Determine the (X, Y) coordinate at the center of the cell enclosing the given text.  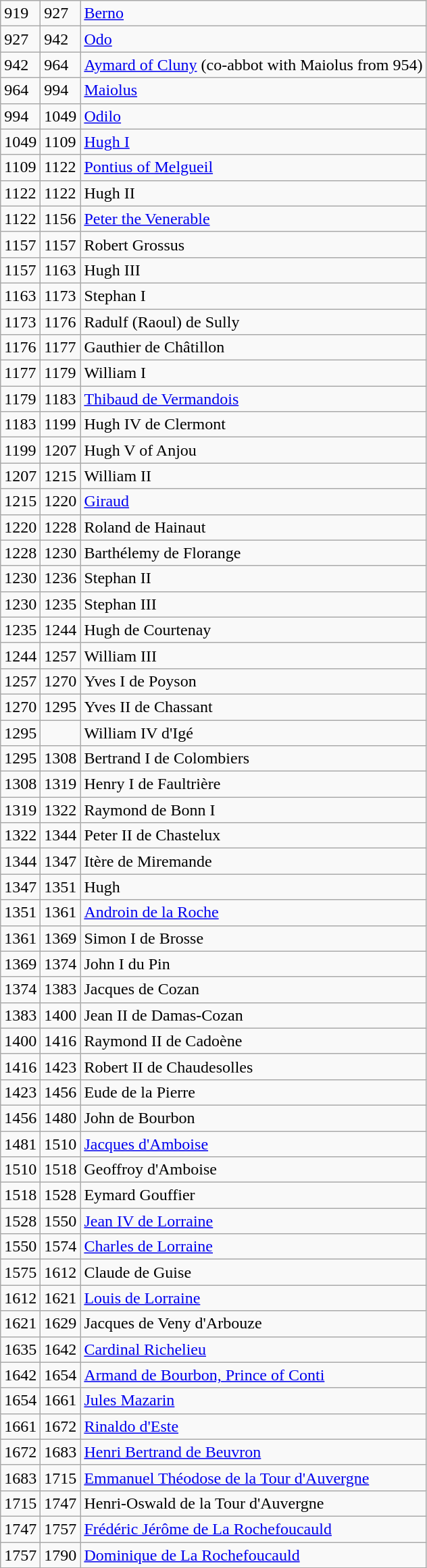
Dominique de La Rochefoucauld (253, 1555)
Itère de Miremande (253, 861)
John I du Pin (253, 964)
Peter II de Chastelux (253, 836)
Pontius of Melgueil (253, 167)
1629 (61, 1324)
Stephan III (253, 604)
Jacques de Cozan (253, 990)
Jean IV de Lorraine (253, 1221)
Berno (253, 13)
Geoffroy d'Amboise (253, 1170)
Henri Bertrand de Beuvron (253, 1452)
Yves II de Chassant (253, 707)
Giraud (253, 502)
1790 (61, 1555)
Jules Mazarin (253, 1401)
Hugh I (253, 142)
Henri-Oswald de la Tour d'Auvergne (253, 1503)
Jacques de Veny d'Arbouze (253, 1324)
Claude de Guise (253, 1272)
Rinaldo d'Este (253, 1426)
Robert II de Chaudesolles (253, 1066)
William IV d'Igé (253, 732)
Hugh III (253, 270)
Bertrand I de Colombiers (253, 759)
Hugh II (253, 193)
Hugh (253, 887)
Gauthier de Châtillon (253, 348)
John de Bourbon (253, 1118)
Hugh de Courtenay (253, 630)
1575 (20, 1272)
Peter the Venerable (253, 219)
Stephan II (253, 578)
1574 (61, 1247)
William III (253, 655)
Eude de la Pierre (253, 1092)
Barthélemy de Florange (253, 553)
Roland de Hainaut (253, 527)
1635 (20, 1349)
Stephan I (253, 296)
919 (20, 13)
1236 (61, 578)
Frédéric Jérôme de La Rochefoucauld (253, 1529)
1480 (61, 1118)
William I (253, 373)
Cardinal Richelieu (253, 1349)
Henry I de Faultrière (253, 784)
Aymard of Cluny (co-abbot with Maiolus from 954) (253, 65)
1481 (20, 1144)
Maiolus (253, 90)
Emmanuel Théodose de la Tour d'Auvergne (253, 1478)
Louis de Lorraine (253, 1298)
Androin de la Roche (253, 913)
1156 (61, 219)
Eymard Gouffier (253, 1195)
Jacques d'Amboise (253, 1144)
Hugh IV de Clermont (253, 425)
Thibaud de Vermandois (253, 399)
Robert Grossus (253, 244)
Armand de Bourbon, Prince of Conti (253, 1375)
Jean II de Damas-Cozan (253, 1015)
Radulf (Raoul) de Sully (253, 322)
Odilo (253, 116)
William II (253, 476)
Raymond de Bonn I (253, 810)
Hugh V of Anjou (253, 450)
Raymond II de Cadoène (253, 1041)
Simon I de Brosse (253, 938)
Yves I de Poyson (253, 681)
Charles de Lorraine (253, 1247)
Odo (253, 39)
